Locate the cell with the specified text and output its [x, y] center coordinate. 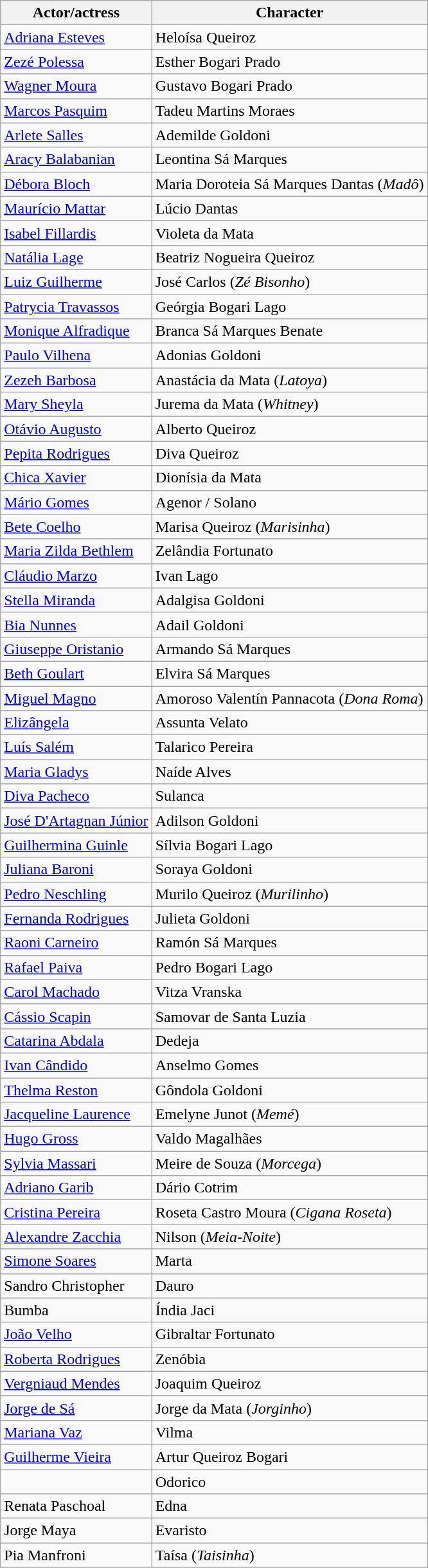
Talarico Pereira [289, 747]
Emelyne Junot (Memé) [289, 1115]
Jorge de Sá [76, 1408]
Gôndola Goldoni [289, 1090]
Pedro Bogari Lago [289, 967]
Thelma Reston [76, 1090]
Guilhermina Guinle [76, 845]
Ivan Cândido [76, 1065]
Sílvia Bogari Lago [289, 845]
Marisa Queiroz (Marisinha) [289, 527]
Adilson Goldoni [289, 821]
Zelândia Fortunato [289, 551]
Evaristo [289, 1531]
Nilson (Meia-Noite) [289, 1237]
Adail Goldoni [289, 624]
Cristina Pereira [76, 1212]
Soraya Goldoni [289, 870]
Vergniaud Mendes [76, 1383]
Isabel Fillardis [76, 233]
Ivan Lago [289, 576]
Marcos Pasquim [76, 111]
Geórgia Bogari Lago [289, 307]
Wagner Moura [76, 86]
Maria Zilda Bethlem [76, 551]
Simone Soares [76, 1261]
Adriana Esteves [76, 37]
Mary Sheyla [76, 405]
Gibraltar Fortunato [289, 1335]
Artur Queiroz Bogari [289, 1457]
Agenor / Solano [289, 502]
Rafael Paiva [76, 967]
Pedro Neschling [76, 894]
Pepita Rodrigues [76, 453]
Mariana Vaz [76, 1432]
Chica Xavier [76, 478]
Valdo Magalhães [289, 1139]
Vitza Vranska [289, 992]
Edna [289, 1506]
Cláudio Marzo [76, 576]
Adonias Goldoni [289, 356]
Meire de Souza (Morcega) [289, 1163]
Amoroso Valentín Pannacota (Dona Roma) [289, 698]
Catarina Abdala [76, 1041]
Tadeu Martins Moraes [289, 111]
Diva Queiroz [289, 453]
Fernanda Rodrigues [76, 918]
Dedeja [289, 1041]
Diva Pacheco [76, 796]
Paulo Vilhena [76, 356]
Zenóbia [289, 1359]
Carol Machado [76, 992]
Zezé Polessa [76, 62]
Anastácia da Mata (Latoya) [289, 380]
Alberto Queiroz [289, 429]
Stella Miranda [76, 600]
Jorge Maya [76, 1531]
Dário Cotrim [289, 1188]
Jurema da Mata (Whitney) [289, 405]
Julieta Goldoni [289, 918]
Heloísa Queiroz [289, 37]
Adalgisa Goldoni [289, 600]
Murilo Queiroz (Murilinho) [289, 894]
Dauro [289, 1286]
Vilma [289, 1432]
Elvira Sá Marques [289, 673]
Miguel Magno [76, 698]
José D'Artagnan Júnior [76, 821]
Maria Doroteia Sá Marques Dantas (Madô) [289, 184]
Bete Coelho [76, 527]
José Carlos (Zé Bisonho) [289, 282]
Sandro Christopher [76, 1286]
Joaquim Queiroz [289, 1383]
Natália Lage [76, 257]
Marta [289, 1261]
Roberta Rodrigues [76, 1359]
Luís Salém [76, 747]
Monique Alfradique [76, 331]
João Velho [76, 1335]
Esther Bogari Prado [289, 62]
Ramón Sá Marques [289, 943]
Lúcio Dantas [289, 208]
Bumba [76, 1310]
Jorge da Mata (Jorginho) [289, 1408]
Armando Sá Marques [289, 649]
Violeta da Mata [289, 233]
Renata Paschoal [76, 1506]
Raoni Carneiro [76, 943]
Dionísia da Mata [289, 478]
Assunta Velato [289, 723]
Taísa (Taisinha) [289, 1555]
Pia Manfroni [76, 1555]
Bia Nunnes [76, 624]
Maurício Mattar [76, 208]
Ademilde Goldoni [289, 135]
Giuseppe Oristanio [76, 649]
Luiz Guilherme [76, 282]
Débora Bloch [76, 184]
Roseta Castro Moura (Cigana Roseta) [289, 1212]
Otávio Augusto [76, 429]
Zezeh Barbosa [76, 380]
Beth Goulart [76, 673]
Gustavo Bogari Prado [289, 86]
Hugo Gross [76, 1139]
Arlete Salles [76, 135]
Actor/actress [76, 13]
Maria Gladys [76, 772]
Odorico [289, 1481]
Naíde Alves [289, 772]
Adriano Garib [76, 1188]
Mário Gomes [76, 502]
Juliana Baroni [76, 870]
Elizângela [76, 723]
Alexandre Zacchia [76, 1237]
Character [289, 13]
Índia Jaci [289, 1310]
Samovar de Santa Luzia [289, 1016]
Sulanca [289, 796]
Branca Sá Marques Benate [289, 331]
Leontina Sá Marques [289, 160]
Guilherme Vieira [76, 1457]
Sylvia Massari [76, 1163]
Aracy Balabanian [76, 160]
Cássio Scapin [76, 1016]
Beatriz Nogueira Queiroz [289, 257]
Anselmo Gomes [289, 1065]
Patrycia Travassos [76, 307]
Jacqueline Laurence [76, 1115]
